Search for the cell housing the specified text and yield its [x, y] center coordinate. 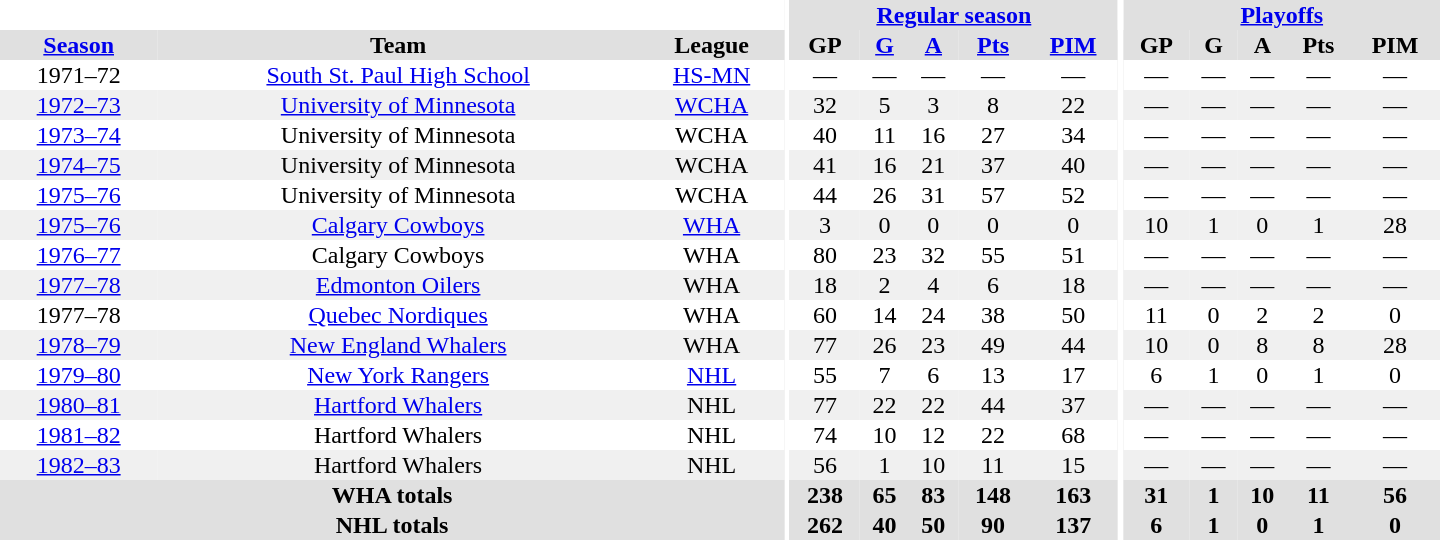
163 [1073, 495]
17 [1073, 375]
41 [825, 165]
27 [993, 135]
49 [993, 345]
24 [934, 315]
WHA totals [392, 495]
1980–81 [78, 405]
League [712, 45]
Season [78, 45]
80 [825, 255]
1976–77 [78, 255]
38 [993, 315]
21 [934, 165]
Regular season [954, 15]
1973–74 [78, 135]
74 [825, 435]
Quebec Nordiques [398, 315]
1974–75 [78, 165]
1982–83 [78, 465]
Edmonton Oilers [398, 285]
Team [398, 45]
68 [1073, 435]
Playoffs [1282, 15]
65 [884, 495]
New England Whalers [398, 345]
14 [884, 315]
New York Rangers [398, 375]
262 [825, 525]
HS-MN [712, 75]
148 [993, 495]
1978–79 [78, 345]
1981–82 [78, 435]
12 [934, 435]
60 [825, 315]
34 [1073, 135]
57 [993, 195]
90 [993, 525]
238 [825, 495]
83 [934, 495]
51 [1073, 255]
13 [993, 375]
137 [1073, 525]
1979–80 [78, 375]
15 [1073, 465]
1972–73 [78, 105]
4 [934, 285]
7 [884, 375]
NHL totals [392, 525]
5 [884, 105]
South St. Paul High School [398, 75]
52 [1073, 195]
1971–72 [78, 75]
